Extract the (x, y) coordinate from the center of the cell holding the provided text.  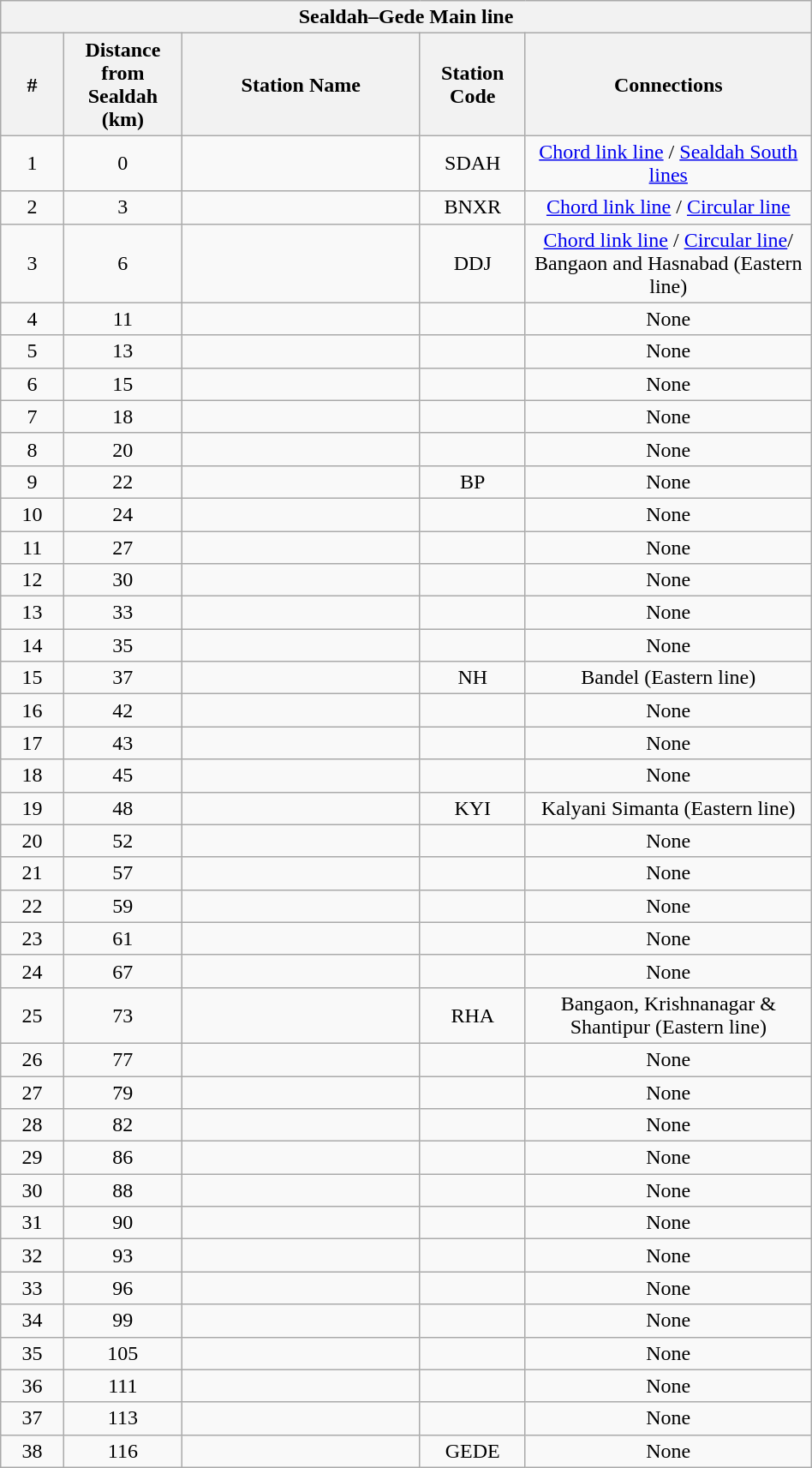
45 (123, 776)
SDAH (473, 163)
113 (123, 1418)
61 (123, 938)
96 (123, 1288)
2 (33, 207)
NH (473, 678)
57 (123, 873)
14 (33, 645)
Chord link line / Circular line (668, 207)
DDJ (473, 263)
77 (123, 1059)
0 (123, 163)
73 (123, 1015)
Chord link line / Circular line/ Bangaon and Hasnabad (Eastern line) (668, 263)
43 (123, 743)
Kalyani Simanta (Eastern line) (668, 808)
59 (123, 906)
105 (123, 1353)
90 (123, 1223)
36 (33, 1386)
116 (123, 1451)
Bangaon, Krishnanagar & Shantipur (Eastern line) (668, 1015)
82 (123, 1125)
38 (33, 1451)
52 (123, 841)
48 (123, 808)
67 (123, 971)
Bandel (Eastern line) (668, 678)
KYI (473, 808)
Sealdah–Gede Main line (406, 17)
Station Code (473, 84)
5 (33, 351)
29 (33, 1158)
Connections (668, 84)
88 (123, 1190)
8 (33, 449)
BNXR (473, 207)
23 (33, 938)
42 (123, 710)
25 (33, 1015)
32 (33, 1255)
7 (33, 416)
86 (123, 1158)
34 (33, 1321)
Chord link line / Sealdah South lines (668, 163)
26 (33, 1059)
4 (33, 319)
17 (33, 743)
Distance from Sealdah (km) (123, 84)
Station Name (301, 84)
9 (33, 482)
99 (123, 1321)
1 (33, 163)
79 (123, 1093)
12 (33, 580)
111 (123, 1386)
28 (33, 1125)
GEDE (473, 1451)
93 (123, 1255)
16 (33, 710)
21 (33, 873)
RHA (473, 1015)
19 (33, 808)
31 (33, 1223)
BP (473, 482)
10 (33, 514)
# (33, 84)
